Determine the [X, Y] coordinate at the center of the cell enclosing the given text.  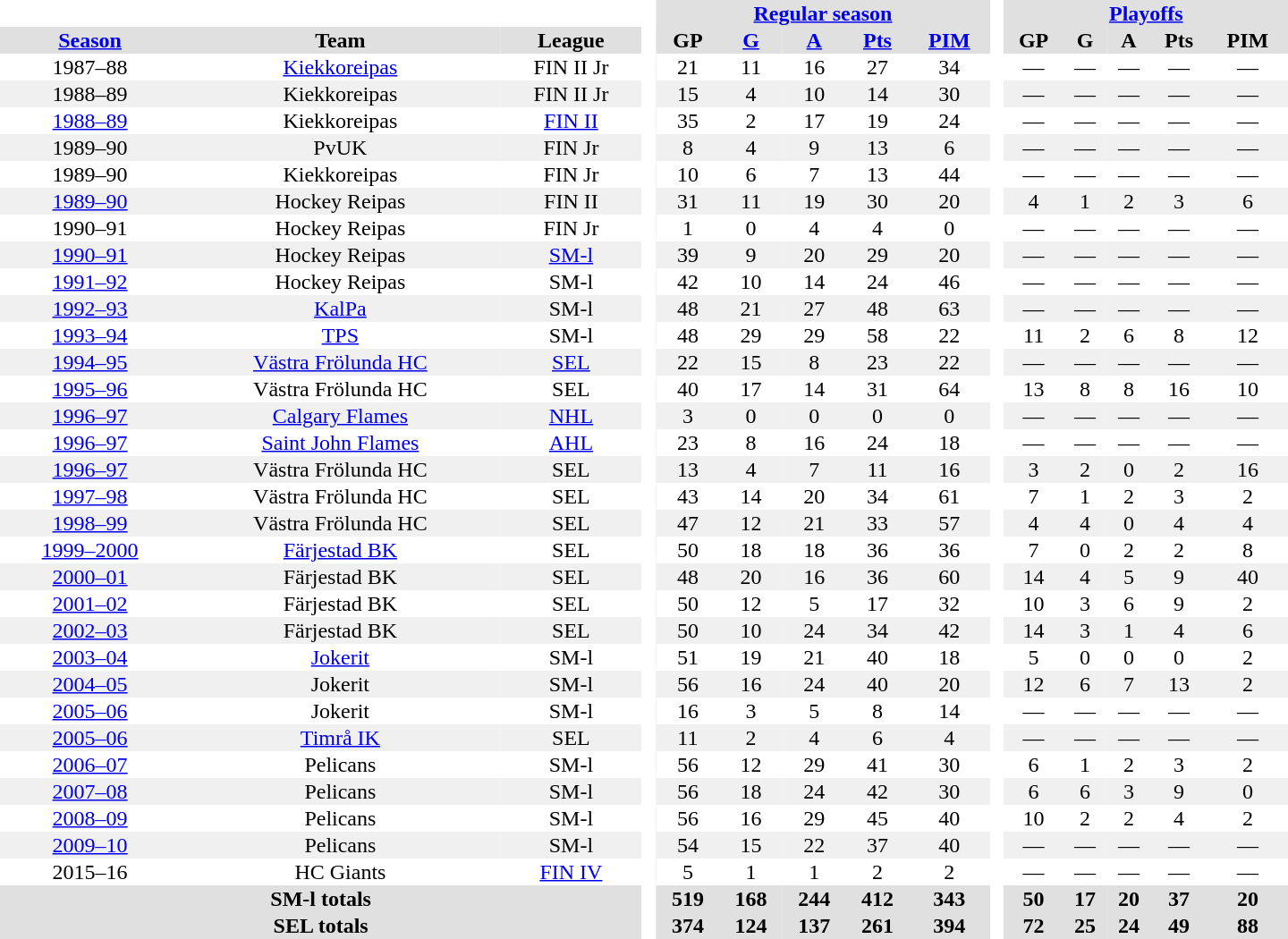
1995–96 [89, 389]
64 [949, 389]
46 [949, 282]
1998–99 [89, 523]
League [572, 40]
Regular season [823, 13]
2009–10 [89, 845]
Calgary Flames [340, 416]
SM-l totals [320, 899]
1992–93 [89, 309]
AHL [572, 443]
TPS [340, 335]
SEL totals [320, 926]
39 [689, 255]
2003–04 [89, 657]
244 [814, 899]
FIN IV [572, 872]
HC Giants [340, 872]
412 [878, 899]
1987–88 [89, 67]
33 [878, 523]
2004–05 [89, 684]
137 [814, 926]
2001–02 [89, 604]
1994–95 [89, 362]
63 [949, 309]
1991–92 [89, 282]
343 [949, 899]
2006–07 [89, 765]
1999–2000 [89, 550]
32 [949, 604]
45 [878, 818]
261 [878, 926]
124 [751, 926]
47 [689, 523]
519 [689, 899]
43 [689, 496]
72 [1034, 926]
Season [89, 40]
2008–09 [89, 818]
51 [689, 657]
57 [949, 523]
Playoffs [1147, 13]
54 [689, 845]
61 [949, 496]
KalPa [340, 309]
PvUK [340, 148]
1993–94 [89, 335]
Saint John Flames [340, 443]
44 [949, 174]
2000–01 [89, 577]
35 [689, 121]
2002–03 [89, 630]
60 [949, 577]
2007–08 [89, 791]
Timrå IK [340, 738]
1997–98 [89, 496]
2015–16 [89, 872]
41 [878, 765]
58 [878, 335]
168 [751, 899]
25 [1086, 926]
374 [689, 926]
Team [340, 40]
394 [949, 926]
NHL [572, 416]
49 [1179, 926]
88 [1248, 926]
